Capture the cell that displays the provided text and extract its [x, y] central coordinate. 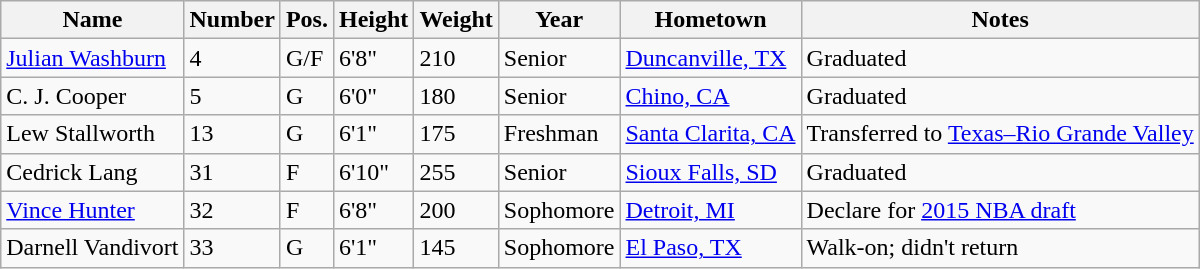
180 [456, 96]
5 [232, 96]
33 [232, 248]
32 [232, 210]
Darnell Vandivort [92, 248]
Pos. [306, 20]
6'10" [373, 172]
Number [232, 20]
Transferred to Texas–Rio Grande Valley [1000, 134]
Vince Hunter [92, 210]
El Paso, TX [710, 248]
255 [456, 172]
G/F [306, 58]
Weight [456, 20]
Santa Clarita, CA [710, 134]
Duncanville, TX [710, 58]
Hometown [710, 20]
Height [373, 20]
6'0" [373, 96]
Walk-on; didn't return [1000, 248]
175 [456, 134]
4 [232, 58]
Freshman [559, 134]
C. J. Cooper [92, 96]
31 [232, 172]
Notes [1000, 20]
210 [456, 58]
Julian Washburn [92, 58]
Chino, CA [710, 96]
Declare for 2015 NBA draft [1000, 210]
Year [559, 20]
Sioux Falls, SD [710, 172]
Detroit, MI [710, 210]
Cedrick Lang [92, 172]
13 [232, 134]
Lew Stallworth [92, 134]
200 [456, 210]
145 [456, 248]
Name [92, 20]
